Detect which cell encompasses the target text, then output its (x, y) center coordinate. 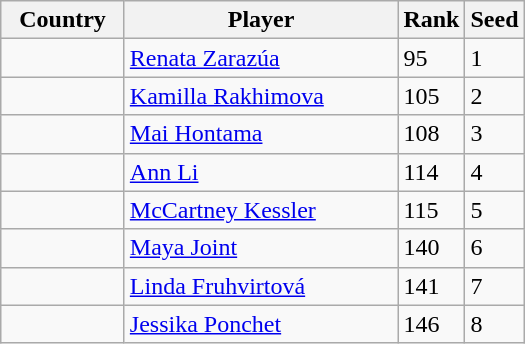
108 (432, 134)
141 (432, 286)
7 (494, 286)
Player (261, 20)
Ann Li (261, 172)
Maya Joint (261, 248)
Mai Hontama (261, 134)
5 (494, 210)
4 (494, 172)
146 (432, 324)
Renata Zarazúa (261, 58)
Jessika Ponchet (261, 324)
6 (494, 248)
114 (432, 172)
Kamilla Rakhimova (261, 96)
115 (432, 210)
McCartney Kessler (261, 210)
1 (494, 58)
8 (494, 324)
Linda Fruhvirtová (261, 286)
105 (432, 96)
95 (432, 58)
2 (494, 96)
Rank (432, 20)
Seed (494, 20)
Country (63, 20)
140 (432, 248)
3 (494, 134)
